Find where the given text appears and provide that cell's center as [X, Y] coordinate. 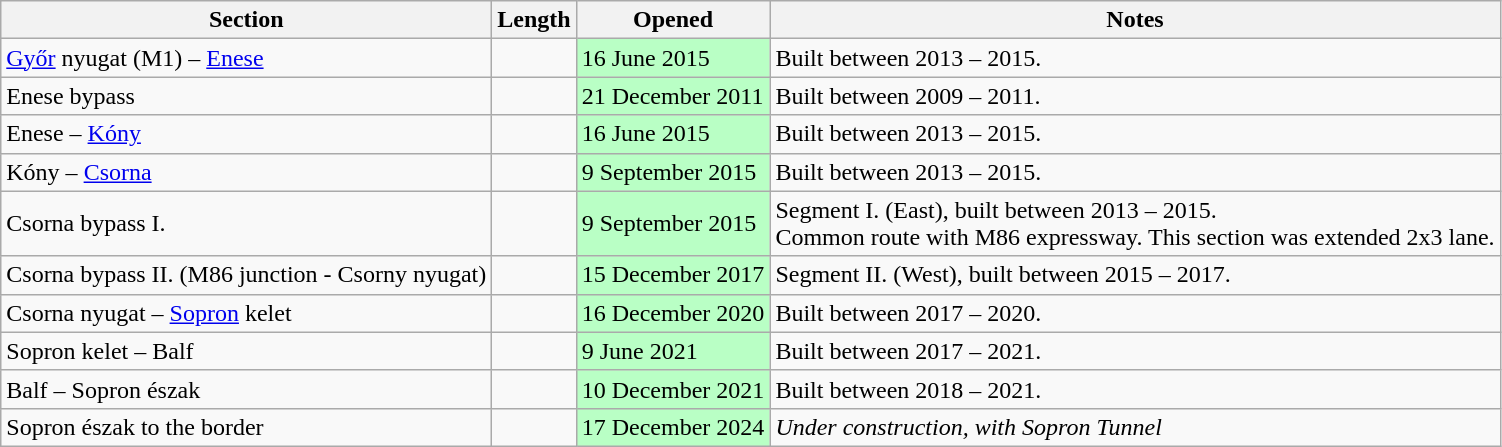
Sopron észak to the border [246, 427]
Opened [673, 20]
Balf – Sopron észak [246, 389]
9 June 2021 [673, 351]
Notes [1135, 20]
Enese – Kóny [246, 134]
10 December 2021 [673, 389]
Length [534, 20]
Sopron kelet – Balf [246, 351]
Győr nyugat (M1) – Enese [246, 58]
16 December 2020 [673, 313]
Kóny – Csorna [246, 172]
Built between 2017 – 2021. [1135, 351]
Built between 2017 – 2020. [1135, 313]
Csorna nyugat – Sopron kelet [246, 313]
Csorna bypass II. (M86 junction - Csorny nyugat) [246, 275]
Section [246, 20]
Built between 2018 – 2021. [1135, 389]
21 December 2011 [673, 96]
Built between 2009 – 2011. [1135, 96]
Enese bypass [246, 96]
Segment II. (West), built between 2015 – 2017. [1135, 275]
15 December 2017 [673, 275]
17 December 2024 [673, 427]
Csorna bypass I. [246, 224]
Segment I. (East), built between 2013 – 2015.Common route with M86 expressway. This section was extended 2x3 lane. [1135, 224]
Under construction, with Sopron Tunnel [1135, 427]
